Output the (X, Y) coordinate of the center of the cell containing the given text.  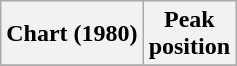
Chart (1980) (72, 34)
Peakposition (189, 34)
